Locate the cell with the specified text and output its [X, Y] center coordinate. 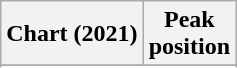
Peakposition [189, 34]
Chart (2021) [72, 34]
